Locate the cell with the specified text and output its [x, y] center coordinate. 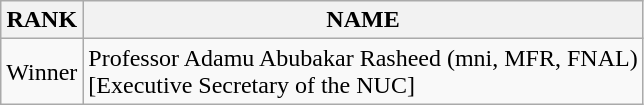
Professor Adamu Abubakar Rasheed (mni, MFR, FNAL)[Executive Secretary of the NUC] [363, 72]
Winner [42, 72]
RANK [42, 20]
NAME [363, 20]
